Locate the cell with the specified text and output its (x, y) center coordinate. 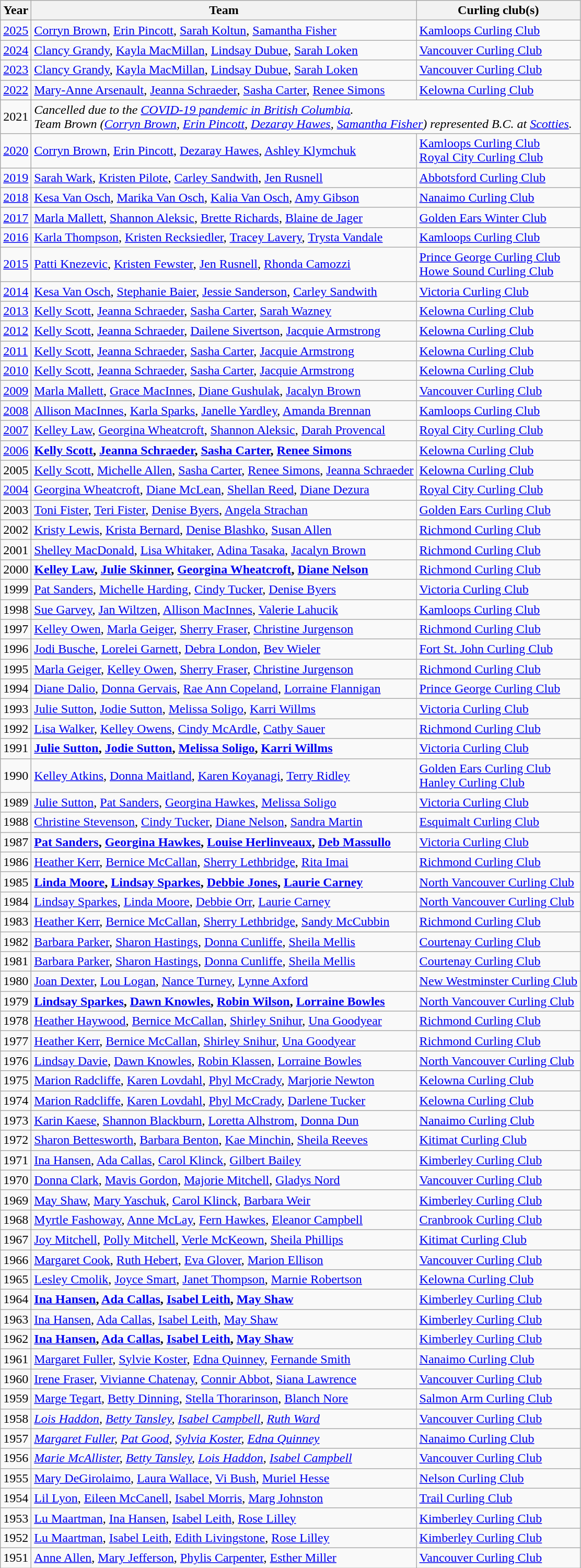
New Westminster Curling Club (498, 981)
Donna Clark, Mavis Gordon, Majorie Mitchell, Gladys Nord (224, 1180)
Kelley Law, Julie Skinner, Georgina Wheatcroft, Diane Nelson (224, 569)
Kelley Atkins, Donna Maitland, Karen Koyanagi, Terry Ridley (224, 775)
Abbotsford Curling Club (498, 178)
Mary-Anne Arsenault, Jeanna Schraeder, Sasha Carter, Renee Simons (224, 90)
Allison MacInnes, Karla Sparks, Janelle Yardley, Amanda Brennan (224, 411)
2012 (16, 331)
Sarah Wark, Kristen Pilote, Carley Sandwith, Jen Rusnell (224, 178)
1973 (16, 1120)
1962 (16, 1339)
1975 (16, 1081)
1994 (16, 689)
Corryn Brown, Erin Pincott, Dezaray Hawes, Ashley Klymchuk (224, 150)
Sue Garvey, Jan Wiltzen, Allison MacInnes, Valerie Lahucik (224, 610)
Heather Kerr, Bernice McCallan, Shirley Snihur, Una Goodyear (224, 1041)
1967 (16, 1239)
Lu Maartman, Isabel Leith, Edith Livingstone, Rose Lilley (224, 1538)
Karla Thompson, Kristen Recksiedler, Tracey Lavery, Trysta Vandale (224, 237)
1988 (16, 822)
1971 (16, 1160)
Lindsay Sparkes, Linda Moore, Debbie Orr, Laurie Carney (224, 902)
Kristy Lewis, Krista Bernard, Denise Blashko, Susan Allen (224, 530)
Lindsay Sparkes, Dawn Knowles, Robin Wilson, Lorraine Bowles (224, 1001)
2020 (16, 150)
2002 (16, 530)
Christine Stevenson, Cindy Tucker, Diane Nelson, Sandra Martin (224, 822)
Margaret Fuller, Pat Good, Sylvia Koster, Edna Quinney (224, 1438)
Patti Knezevic, Kristen Fewster, Jen Rusnell, Rhonda Camozzi (224, 264)
Marla Geiger, Kelley Owen, Sherry Fraser, Christine Jurgenson (224, 669)
2005 (16, 470)
1989 (16, 802)
Kesa Van Osch, Stephanie Baier, Jessie Sanderson, Carley Sandwith (224, 291)
Kelley Owen, Marla Geiger, Sherry Fraser, Christine Jurgenson (224, 629)
Myrtle Fashoway, Anne McLay, Fern Hawkes, Eleanor Campbell (224, 1220)
Shelley MacDonald, Lisa Whitaker, Adina Tasaka, Jacalyn Brown (224, 549)
1951 (16, 1558)
Kamloops Curling Club Royal City Curling Club (498, 150)
Marie McAllister, Betty Tansley, Lois Haddon, Isabel Campbell (224, 1458)
Kelley Law, Georgina Wheatcroft, Shannon Aleksic, Darah Provencal (224, 430)
1977 (16, 1041)
Margaret Fuller, Sylvie Koster, Edna Quinney, Fernande Smith (224, 1359)
Diane Dalio, Donna Gervais, Rae Ann Copeland, Lorraine Flannigan (224, 689)
Linda Moore, Lindsay Sparkes, Debbie Jones, Laurie Carney (224, 882)
1985 (16, 882)
2007 (16, 430)
1982 (16, 942)
Julie Sutton, Pat Sanders, Georgina Hawkes, Melissa Soligo (224, 802)
2023 (16, 70)
Ina Hansen, Ada Callas, Carol Klinck, Gilbert Bailey (224, 1160)
Marion Radcliffe, Karen Lovdahl, Phyl McCrady, Darlene Tucker (224, 1101)
Fort St. John Curling Club (498, 649)
2009 (16, 391)
1954 (16, 1498)
1981 (16, 962)
1953 (16, 1518)
1979 (16, 1001)
Year (16, 10)
Georgina Wheatcroft, Diane McLean, Shellan Reed, Diane Dezura (224, 490)
Mary DeGirolaimo, Laura Wallace, Vi Bush, Muriel Hesse (224, 1478)
2013 (16, 311)
Marla Mallett, Grace MacInnes, Diane Gushulak, Jacalyn Brown (224, 391)
1998 (16, 610)
1966 (16, 1259)
1969 (16, 1200)
Kelly Scott, Jeanna Schraeder, Dailene Sivertson, Jacquie Armstrong (224, 331)
Nelson Curling Club (498, 1478)
Golden Ears Curling Club Hanley Curling Club (498, 775)
1961 (16, 1359)
Pat Sanders, Georgina Hawkes, Louise Herlinveaux, Deb Massullo (224, 842)
Lesley Cmolik, Joyce Smart, Janet Thompson, Marnie Robertson (224, 1280)
2024 (16, 50)
Lois Haddon, Betty Tansley, Isabel Campbell, Ruth Ward (224, 1419)
1976 (16, 1061)
Kelly Scott, Michelle Allen, Sasha Carter, Renee Simons, Jeanna Schraeder (224, 470)
1965 (16, 1280)
Team (224, 10)
1955 (16, 1478)
1992 (16, 729)
1995 (16, 669)
1978 (16, 1021)
Joan Dexter, Lou Logan, Nance Turney, Lynne Axford (224, 981)
2021 (16, 117)
1964 (16, 1300)
May Shaw, Mary Yaschuk, Carol Klinck, Barbara Weir (224, 1200)
Cranbrook Curling Club (498, 1220)
1993 (16, 709)
Marla Mallett, Shannon Aleksic, Brette Richards, Blaine de Jager (224, 217)
1959 (16, 1399)
Anne Allen, Mary Jefferson, Phylis Carpenter, Esther Miller (224, 1558)
1996 (16, 649)
Prince George Curling Club (498, 689)
Heather Haywood, Bernice McCallan, Shirley Snihur, Una Goodyear (224, 1021)
1957 (16, 1438)
1997 (16, 629)
2022 (16, 90)
1970 (16, 1180)
Margaret Cook, Ruth Hebert, Eva Glover, Marion Ellison (224, 1259)
Karin Kaese, Shannon Blackburn, Loretta Alhstrom, Donna Dun (224, 1120)
1952 (16, 1538)
2010 (16, 371)
2014 (16, 291)
Joy Mitchell, Polly Mitchell, Verle McKeown, Sheila Phillips (224, 1239)
2025 (16, 30)
Kesa Van Osch, Marika Van Osch, Kalia Van Osch, Amy Gibson (224, 197)
Marion Radcliffe, Karen Lovdahl, Phyl McCrady, Marjorie Newton (224, 1081)
Lisa Walker, Kelley Owens, Cindy McArdle, Cathy Sauer (224, 729)
1956 (16, 1458)
1974 (16, 1101)
2017 (16, 217)
1987 (16, 842)
1999 (16, 589)
1980 (16, 981)
Kelly Scott, Jeanna Schraeder, Sasha Carter, Renee Simons (224, 450)
1984 (16, 902)
1963 (16, 1319)
Golden Ears Winter Club (498, 217)
2003 (16, 510)
Trail Curling Club (498, 1498)
Lindsay Davie, Dawn Knowles, Robin Klassen, Lorraine Bowles (224, 1061)
1983 (16, 921)
2018 (16, 197)
1972 (16, 1140)
2016 (16, 237)
Corryn Brown, Erin Pincott, Sarah Koltun, Samantha Fisher (224, 30)
Golden Ears Curling Club (498, 510)
Sharon Bettesworth, Barbara Benton, Kae Minchin, Sheila Reeves (224, 1140)
2019 (16, 178)
Curling club(s) (498, 10)
Kelly Scott, Jeanna Schraeder, Sasha Carter, Sarah Wazney (224, 311)
Marge Tegart, Betty Dinning, Stella Thorarinson, Blanch Nore (224, 1399)
1990 (16, 775)
Heather Kerr, Bernice McCallan, Sherry Lethbridge, Sandy McCubbin (224, 921)
1991 (16, 748)
2006 (16, 450)
Salmon Arm Curling Club (498, 1399)
Irene Fraser, Vivianne Chatenay, Connir Abbot, Siana Lawrence (224, 1379)
Lil Lyon, Eileen McCanell, Isabel Morris, Marg Johnston (224, 1498)
2000 (16, 569)
Pat Sanders, Michelle Harding, Cindy Tucker, Denise Byers (224, 589)
Lu Maartman, Ina Hansen, Isabel Leith, Rose Lilley (224, 1518)
2011 (16, 351)
Jodi Busche, Lorelei Garnett, Debra London, Bev Wieler (224, 649)
1958 (16, 1419)
2008 (16, 411)
2004 (16, 490)
Heather Kerr, Bernice McCallan, Sherry Lethbridge, Rita Imai (224, 862)
Esquimalt Curling Club (498, 822)
1986 (16, 862)
Prince George Curling Club Howe Sound Curling Club (498, 264)
1968 (16, 1220)
1960 (16, 1379)
Toni Fister, Teri Fister, Denise Byers, Angela Strachan (224, 510)
2001 (16, 549)
2015 (16, 264)
